Pinpoint the cell where the given text exists, returning its [x, y] midpoint coordinate. 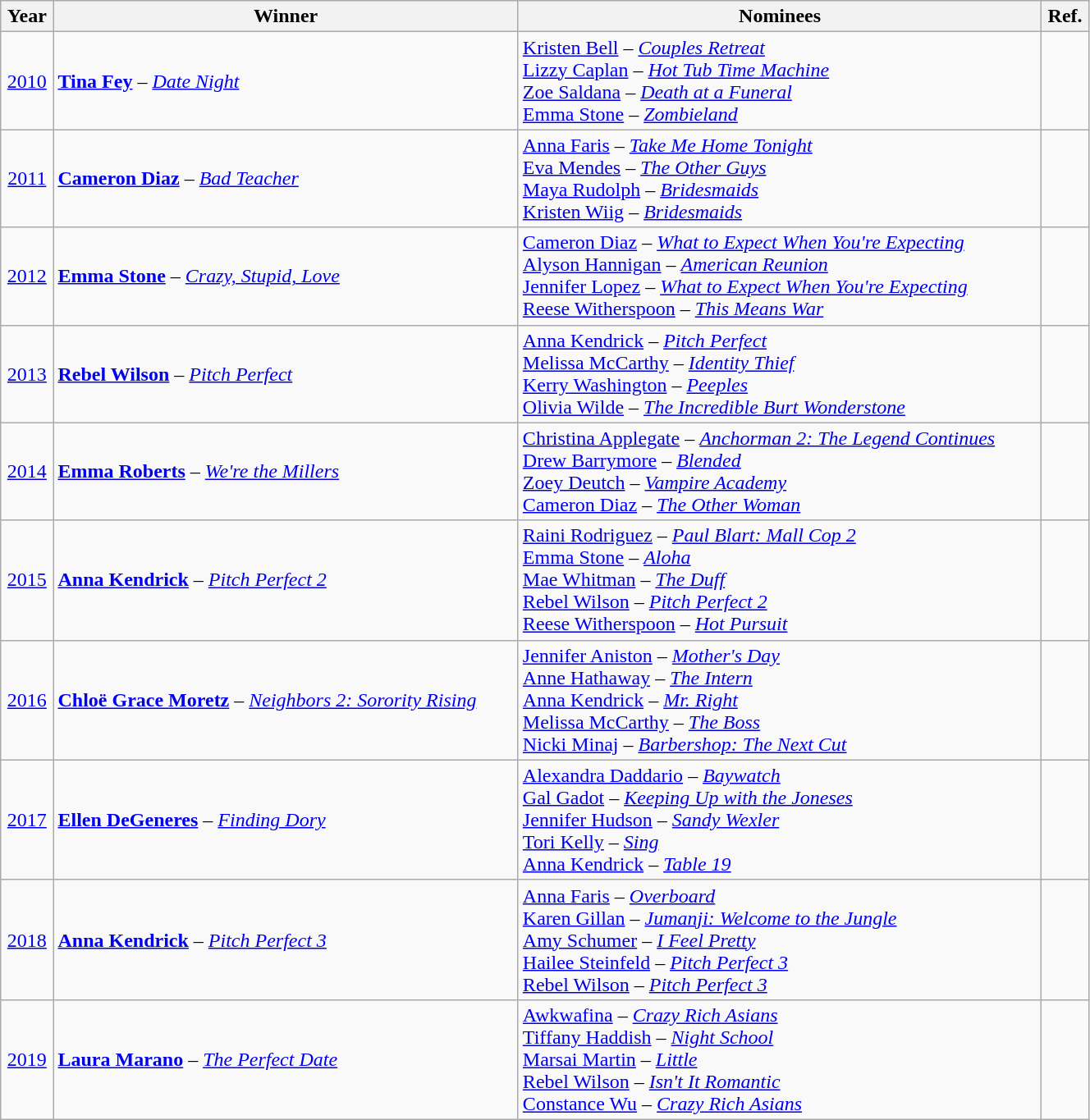
Anna Kendrick – Pitch Perfect 2 [286, 580]
2015 [27, 580]
Christina Applegate – Anchorman 2: The Legend ContinuesDrew Barrymore – BlendedZoey Deutch – Vampire AcademyCameron Diaz – The Other Woman [780, 471]
Emma Stone – Crazy, Stupid, Love [286, 276]
Nominees [780, 16]
Raini Rodriguez – Paul Blart: Mall Cop 2Emma Stone – AlohaMae Whitman – The DuffRebel Wilson – Pitch Perfect 2Reese Witherspoon – Hot Pursuit [780, 580]
Rebel Wilson – Pitch Perfect [286, 374]
2018 [27, 939]
Kristen Bell – Couples RetreatLizzy Caplan – Hot Tub Time MachineZoe Saldana – Death at a FuneralEmma Stone – Zombieland [780, 80]
Anna Faris – Take Me Home TonightEva Mendes – The Other GuysMaya Rudolph – BridesmaidsKristen Wiig – Bridesmaids [780, 179]
Awkwafina – Crazy Rich AsiansTiffany Haddish – Night SchoolMarsai Martin – LittleRebel Wilson – Isn't It RomanticConstance Wu – Crazy Rich Asians [780, 1059]
Ellen DeGeneres – Finding Dory [286, 820]
Jennifer Aniston – Mother's DayAnne Hathaway – The InternAnna Kendrick – Mr. RightMelissa McCarthy – The BossNicki Minaj – Barbershop: The Next Cut [780, 700]
2012 [27, 276]
Tina Fey – Date Night [286, 80]
2013 [27, 374]
2014 [27, 471]
Ref. [1065, 16]
2017 [27, 820]
Alexandra Daddario – BaywatchGal Gadot – Keeping Up with the JonesesJennifer Hudson – Sandy WexlerTori Kelly – SingAnna Kendrick – Table 19 [780, 820]
Anna Kendrick – Pitch Perfect 3 [286, 939]
Cameron Diaz – Bad Teacher [286, 179]
Chloë Grace Moretz – Neighbors 2: Sorority Rising [286, 700]
2019 [27, 1059]
Laura Marano – The Perfect Date [286, 1059]
Year [27, 16]
Anna Kendrick – Pitch PerfectMelissa McCarthy – Identity ThiefKerry Washington – PeeplesOlivia Wilde – The Incredible Burt Wonderstone [780, 374]
Winner [286, 16]
2016 [27, 700]
Emma Roberts – We're the Millers [286, 471]
2011 [27, 179]
2010 [27, 80]
